Capture the cell that displays the provided text and extract its [x, y] central coordinate. 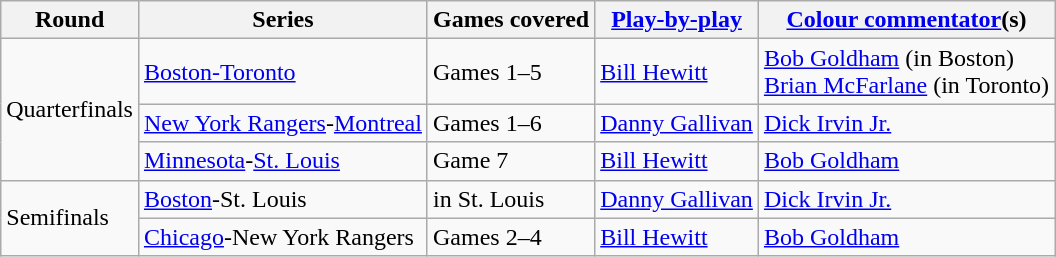
Minnesota-St. Louis [282, 161]
New York Rangers-Montreal [282, 123]
Games 2–4 [510, 237]
Boston-St. Louis [282, 199]
Semifinals [70, 218]
Quarterfinals [70, 110]
Round [70, 20]
Games 1–5 [510, 72]
Colour commentator(s) [906, 20]
Boston-Toronto [282, 72]
in St. Louis [510, 199]
Series [282, 20]
Games covered [510, 20]
Chicago-New York Rangers [282, 237]
Game 7 [510, 161]
Games 1–6 [510, 123]
Bob Goldham (in Boston)Brian McFarlane (in Toronto) [906, 72]
Play-by-play [677, 20]
